Extract the (X, Y) coordinate from the center of the cell holding the provided text.  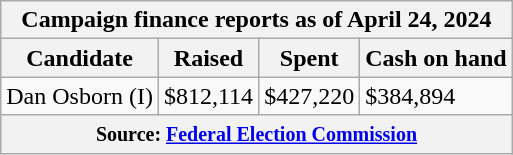
$427,220 (310, 96)
Source: Federal Election Commission (256, 134)
Candidate (80, 58)
Campaign finance reports as of April 24, 2024 (256, 20)
Spent (310, 58)
$384,894 (436, 96)
$812,114 (208, 96)
Dan Osborn (I) (80, 96)
Raised (208, 58)
Cash on hand (436, 58)
